Identify which cell holds the provided text, then report its (X, Y) central coordinate. 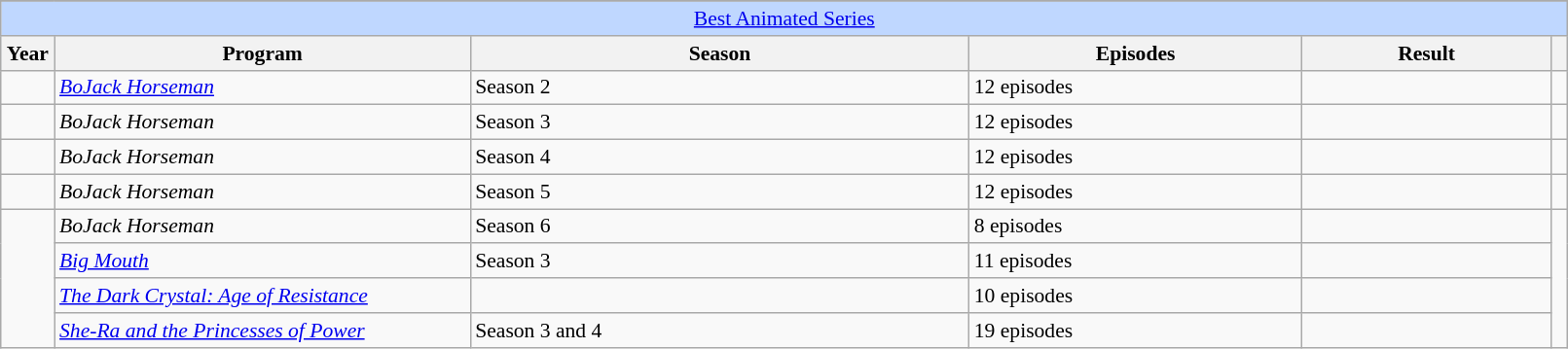
19 episodes (1136, 331)
11 episodes (1136, 262)
The Dark Crystal: Age of Resistance (263, 296)
She-Ra and the Princesses of Power (263, 331)
Best Animated Series (784, 18)
Result (1426, 53)
10 episodes (1136, 296)
Season 3 and 4 (720, 331)
Season 5 (720, 192)
Season 6 (720, 227)
Episodes (1136, 53)
Big Mouth (263, 262)
Season 4 (720, 157)
8 episodes (1136, 227)
Year (27, 53)
Season (720, 53)
Season 2 (720, 87)
Program (263, 53)
